For the text-containing cell, return its midpoint in (x, y) coordinate format. 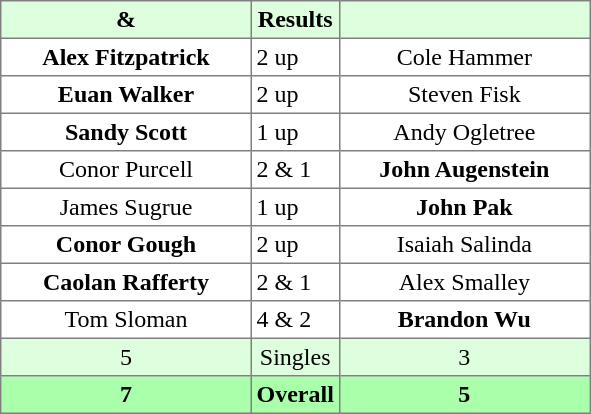
Conor Purcell (126, 170)
Steven Fisk (464, 95)
Cole Hammer (464, 57)
Alex Fitzpatrick (126, 57)
3 (464, 357)
Andy Ogletree (464, 132)
Conor Gough (126, 245)
Sandy Scott (126, 132)
Euan Walker (126, 95)
7 (126, 395)
Alex Smalley (464, 282)
Tom Sloman (126, 320)
Singles (295, 357)
4 & 2 (295, 320)
& (126, 20)
John Augenstein (464, 170)
James Sugrue (126, 207)
John Pak (464, 207)
Isaiah Salinda (464, 245)
Overall (295, 395)
Caolan Rafferty (126, 282)
Results (295, 20)
Brandon Wu (464, 320)
